Identify which cell holds the provided text, then report its (x, y) central coordinate. 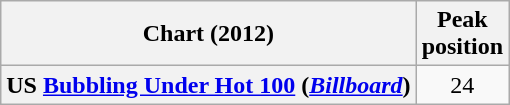
Peakposition (462, 34)
Chart (2012) (208, 34)
24 (462, 85)
US Bubbling Under Hot 100 (Billboard) (208, 85)
